Scan for the cell matching the given text and deliver its (x, y) coordinate at center. 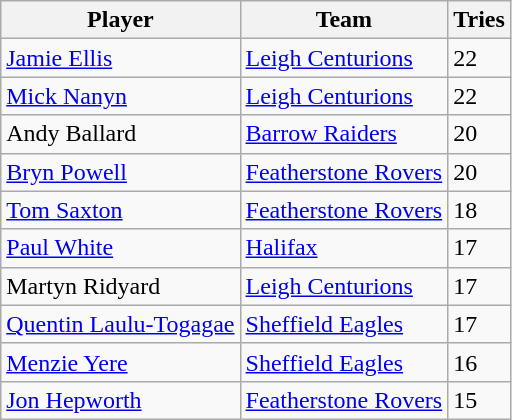
Martyn Ridyard (120, 286)
Quentin Laulu-Togagae (120, 324)
Player (120, 20)
Bryn Powell (120, 172)
Barrow Raiders (344, 134)
Andy Ballard (120, 134)
Tries (480, 20)
Tom Saxton (120, 210)
Jamie Ellis (120, 58)
Team (344, 20)
Menzie Yere (120, 362)
Jon Hepworth (120, 400)
18 (480, 210)
15 (480, 400)
Paul White (120, 248)
Mick Nanyn (120, 96)
Halifax (344, 248)
16 (480, 362)
